Capture the cell that displays the provided text and extract its [X, Y] central coordinate. 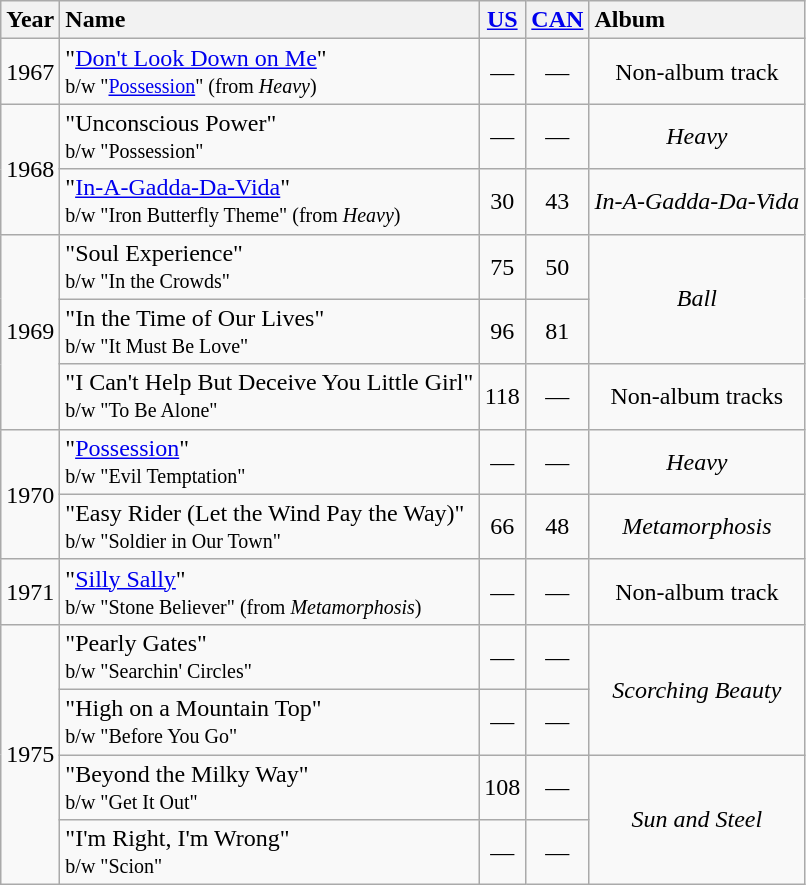
"Don't Look Down on Me"b/w "Possession" (from Heavy) [270, 72]
"I'm Right, I'm Wrong"b/w "Scion" [270, 852]
Album [697, 20]
43 [558, 202]
"Pearly Gates"b/w "Searchin' Circles" [270, 656]
1971 [30, 592]
1968 [30, 169]
1970 [30, 494]
Non-album tracks [697, 396]
"I Can't Help But Deceive You Little Girl"b/w "To Be Alone" [270, 396]
66 [502, 526]
In-A-Gadda-Da-Vida [697, 202]
"Soul Experience"b/w "In the Crowds" [270, 266]
48 [558, 526]
Sun and Steel [697, 819]
"Possession"b/w "Evil Temptation" [270, 462]
96 [502, 332]
50 [558, 266]
CAN [558, 20]
75 [502, 266]
Year [30, 20]
1969 [30, 332]
1975 [30, 754]
Ball [697, 299]
"Silly Sally"b/w "Stone Believer" (from Metamorphosis) [270, 592]
"Unconscious Power"b/w "Possession" [270, 136]
"High on a Mountain Top"b/w "Before You Go" [270, 722]
30 [502, 202]
Scorching Beauty [697, 689]
"In-A-Gadda-Da-Vida"b/w "Iron Butterfly Theme" (from Heavy) [270, 202]
"In the Time of Our Lives"b/w "It Must Be Love" [270, 332]
Name [270, 20]
118 [502, 396]
108 [502, 786]
Metamorphosis [697, 526]
US [502, 20]
"Easy Rider (Let the Wind Pay the Way)"b/w "Soldier in Our Town" [270, 526]
1967 [30, 72]
"Beyond the Milky Way"b/w "Get It Out" [270, 786]
81 [558, 332]
